Extract the [x, y] coordinate from the center of the cell holding the provided text.  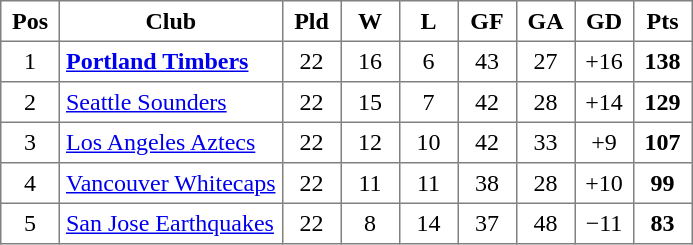
5 [30, 223]
Los Angeles Aztecs [170, 142]
16 [370, 61]
GA [545, 21]
12 [370, 142]
129 [662, 102]
Pts [662, 21]
+10 [604, 183]
43 [487, 61]
2 [30, 102]
1 [30, 61]
38 [487, 183]
Pos [30, 21]
14 [428, 223]
3 [30, 142]
−11 [604, 223]
7 [428, 102]
W [370, 21]
15 [370, 102]
138 [662, 61]
Club [170, 21]
48 [545, 223]
+16 [604, 61]
4 [30, 183]
99 [662, 183]
GF [487, 21]
San Jose Earthquakes [170, 223]
Portland Timbers [170, 61]
107 [662, 142]
83 [662, 223]
+14 [604, 102]
33 [545, 142]
+9 [604, 142]
8 [370, 223]
6 [428, 61]
Seattle Sounders [170, 102]
Vancouver Whitecaps [170, 183]
GD [604, 21]
27 [545, 61]
L [428, 21]
10 [428, 142]
Pld [311, 21]
37 [487, 223]
